Determine the [x, y] coordinate at the center of the cell enclosing the given text.  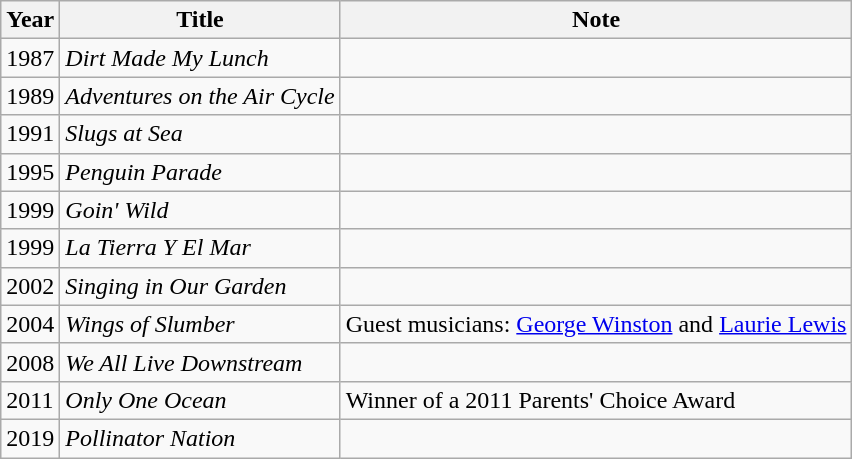
1991 [30, 134]
1989 [30, 96]
2008 [30, 362]
Wings of Slumber [200, 324]
Penguin Parade [200, 172]
Note [596, 20]
2004 [30, 324]
2019 [30, 438]
Only One Ocean [200, 400]
We All Live Downstream [200, 362]
Guest musicians: George Winston and Laurie Lewis [596, 324]
La Tierra Y El Mar [200, 248]
2002 [30, 286]
2011 [30, 400]
Dirt Made My Lunch [200, 58]
Pollinator Nation [200, 438]
Singing in Our Garden [200, 286]
Winner of a 2011 Parents' Choice Award [596, 400]
Slugs at Sea [200, 134]
Goin' Wild [200, 210]
Title [200, 20]
Adventures on the Air Cycle [200, 96]
1995 [30, 172]
Year [30, 20]
1987 [30, 58]
